Return [x, y] of the center of cell containing provided text 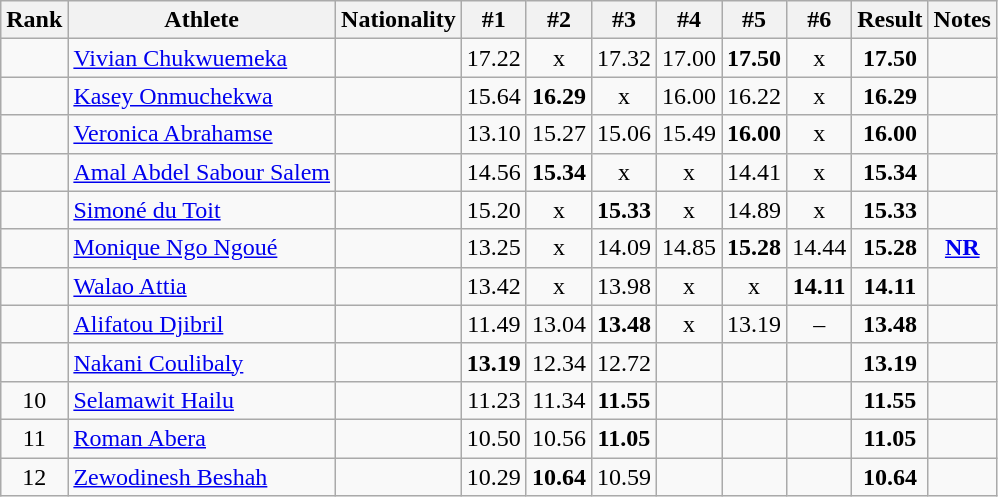
Veronica Abrahamse [202, 134]
#6 [820, 20]
Alifatou Djibril [202, 324]
Result [890, 20]
Amal Abdel Sabour Salem [202, 172]
Athlete [202, 20]
#4 [688, 20]
14.41 [754, 172]
Notes [962, 20]
15.64 [494, 96]
11.49 [494, 324]
Monique Ngo Ngoué [202, 248]
13.04 [558, 324]
12.72 [624, 362]
11.34 [558, 400]
17.22 [494, 58]
10.29 [494, 477]
10 [34, 400]
14.44 [820, 248]
Rank [34, 20]
Selamawit Hailu [202, 400]
– [820, 324]
14.85 [688, 248]
17.00 [688, 58]
11 [34, 438]
10.56 [558, 438]
#2 [558, 20]
13.98 [624, 286]
16.22 [754, 96]
Nationality [399, 20]
13.10 [494, 134]
Vivian Chukwuemeka [202, 58]
#1 [494, 20]
12.34 [558, 362]
14.89 [754, 210]
Kasey Onmuchekwa [202, 96]
14.56 [494, 172]
Zewodinesh Beshah [202, 477]
Walao Attia [202, 286]
#5 [754, 20]
12 [34, 477]
15.49 [688, 134]
NR [962, 248]
15.06 [624, 134]
Simoné du Toit [202, 210]
14.09 [624, 248]
15.27 [558, 134]
10.59 [624, 477]
15.20 [494, 210]
13.25 [494, 248]
Nakani Coulibaly [202, 362]
10.50 [494, 438]
17.32 [624, 58]
Roman Abera [202, 438]
13.42 [494, 286]
11.23 [494, 400]
#3 [624, 20]
